Pinpoint the cell where the given text exists, returning its [X, Y] midpoint coordinate. 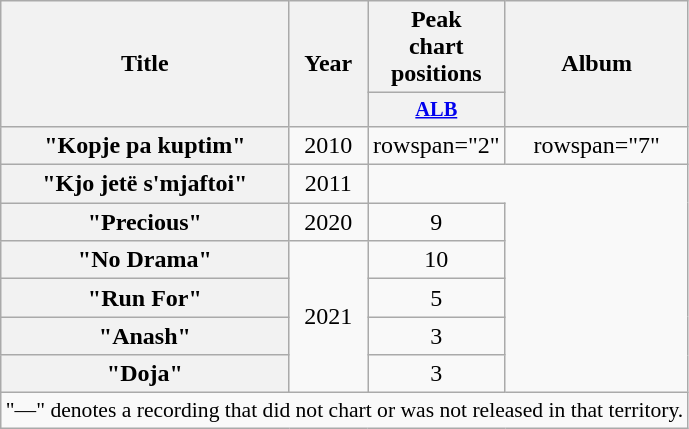
2011 [328, 184]
9 [437, 222]
rowspan="2" [437, 145]
10 [437, 260]
"Kopje pa kuptim" [145, 145]
5 [437, 298]
2020 [328, 222]
2010 [328, 145]
Year [328, 64]
Title [145, 64]
"Precious" [145, 222]
"Run For" [145, 298]
Peakchartpositions [437, 47]
ALB [437, 110]
"No Drama" [145, 260]
Album [596, 64]
"—" denotes a recording that did not chart or was not released in that territory. [345, 411]
2021 [328, 317]
"Anash" [145, 336]
"Doja" [145, 374]
"Kjo jetë s'mjaftoi" [145, 184]
rowspan="7" [596, 145]
